Determine the (X, Y) coordinate at the center of the cell enclosing the given text.  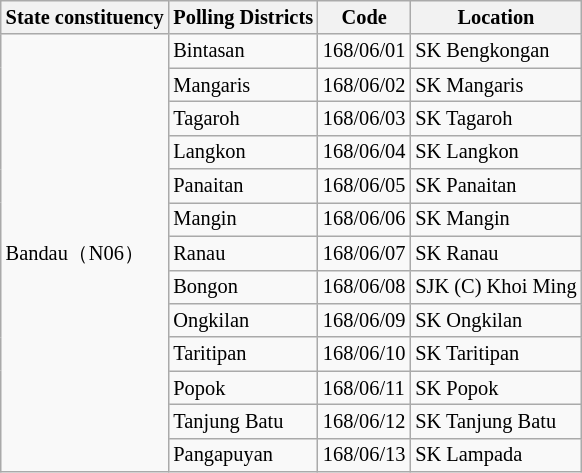
SK Tanjung Batu (496, 421)
State constituency (85, 17)
SK Taritipan (496, 354)
168/06/09 (364, 320)
Ranau (243, 253)
168/06/01 (364, 51)
Panaitan (243, 186)
Polling Districts (243, 17)
168/06/07 (364, 253)
168/06/05 (364, 186)
SK Popok (496, 388)
SK Bengkongan (496, 51)
Tagaroh (243, 118)
SK Ongkilan (496, 320)
168/06/06 (364, 219)
Ongkilan (243, 320)
SK Mangin (496, 219)
SK Panaitan (496, 186)
SJK (C) Khoi Ming (496, 287)
Popok (243, 388)
168/06/08 (364, 287)
168/06/02 (364, 85)
Bintasan (243, 51)
Location (496, 17)
Code (364, 17)
168/06/04 (364, 152)
168/06/11 (364, 388)
Langkon (243, 152)
Tanjung Batu (243, 421)
Taritipan (243, 354)
168/06/10 (364, 354)
Pangapuyan (243, 455)
Bongon (243, 287)
SK Ranau (496, 253)
168/06/13 (364, 455)
SK Tagaroh (496, 118)
SK Lampada (496, 455)
SK Langkon (496, 152)
168/06/12 (364, 421)
Mangin (243, 219)
Mangaris (243, 85)
Bandau（N06） (85, 253)
SK Mangaris (496, 85)
168/06/03 (364, 118)
